Return the (x, y) coordinate for the center point of the cell that contains the specified text.  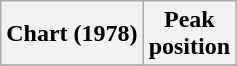
Chart (1978) (72, 34)
Peakposition (189, 34)
